Provide the (x, y) coordinate of the cell's center where the given text is located.  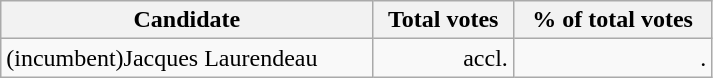
% of total votes (612, 20)
. (612, 58)
Candidate (187, 20)
accl. (443, 58)
(incumbent)Jacques Laurendeau (187, 58)
Total votes (443, 20)
